Output the [x, y] coordinate of the center of the cell containing the given text.  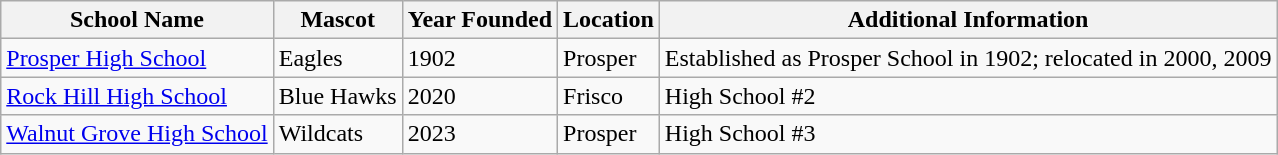
Location [609, 20]
1902 [480, 58]
2023 [480, 134]
High School #3 [968, 134]
2020 [480, 96]
Eagles [338, 58]
Rock Hill High School [137, 96]
School Name [137, 20]
Walnut Grove High School [137, 134]
Additional Information [968, 20]
High School #2 [968, 96]
Blue Hawks [338, 96]
Prosper High School [137, 58]
Frisco [609, 96]
Mascot [338, 20]
Wildcats [338, 134]
Established as Prosper School in 1902; relocated in 2000, 2009 [968, 58]
Year Founded [480, 20]
